Identify which cell holds the provided text, then report its (x, y) central coordinate. 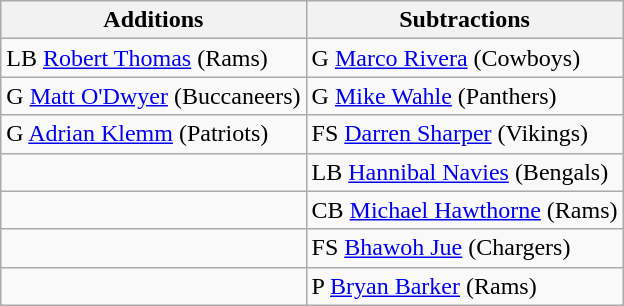
G Mike Wahle (Panthers) (464, 96)
LB Robert Thomas (Rams) (154, 58)
FS Bhawoh Jue (Chargers) (464, 248)
Subtractions (464, 20)
FS Darren Sharper (Vikings) (464, 134)
G Matt O'Dwyer (Buccaneers) (154, 96)
P Bryan Barker (Rams) (464, 286)
Additions (154, 20)
G Marco Rivera (Cowboys) (464, 58)
LB Hannibal Navies (Bengals) (464, 172)
G Adrian Klemm (Patriots) (154, 134)
CB Michael Hawthorne (Rams) (464, 210)
